Capture the cell that displays the provided text and extract its (x, y) central coordinate. 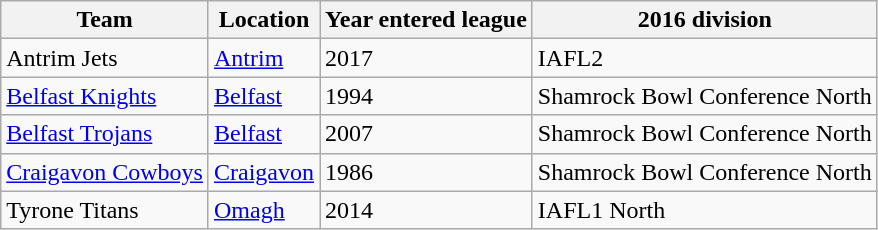
Antrim (264, 58)
IAFL2 (704, 58)
Location (264, 20)
2007 (426, 134)
Tyrone Titans (105, 210)
Belfast Trojans (105, 134)
2014 (426, 210)
2017 (426, 58)
1986 (426, 172)
Team (105, 20)
2016 division (704, 20)
Craigavon (264, 172)
Belfast Knights (105, 96)
Antrim Jets (105, 58)
Craigavon Cowboys (105, 172)
IAFL1 North (704, 210)
Omagh (264, 210)
1994 (426, 96)
Year entered league (426, 20)
